Provide the (x, y) coordinate of the cell's center where the given text is located.  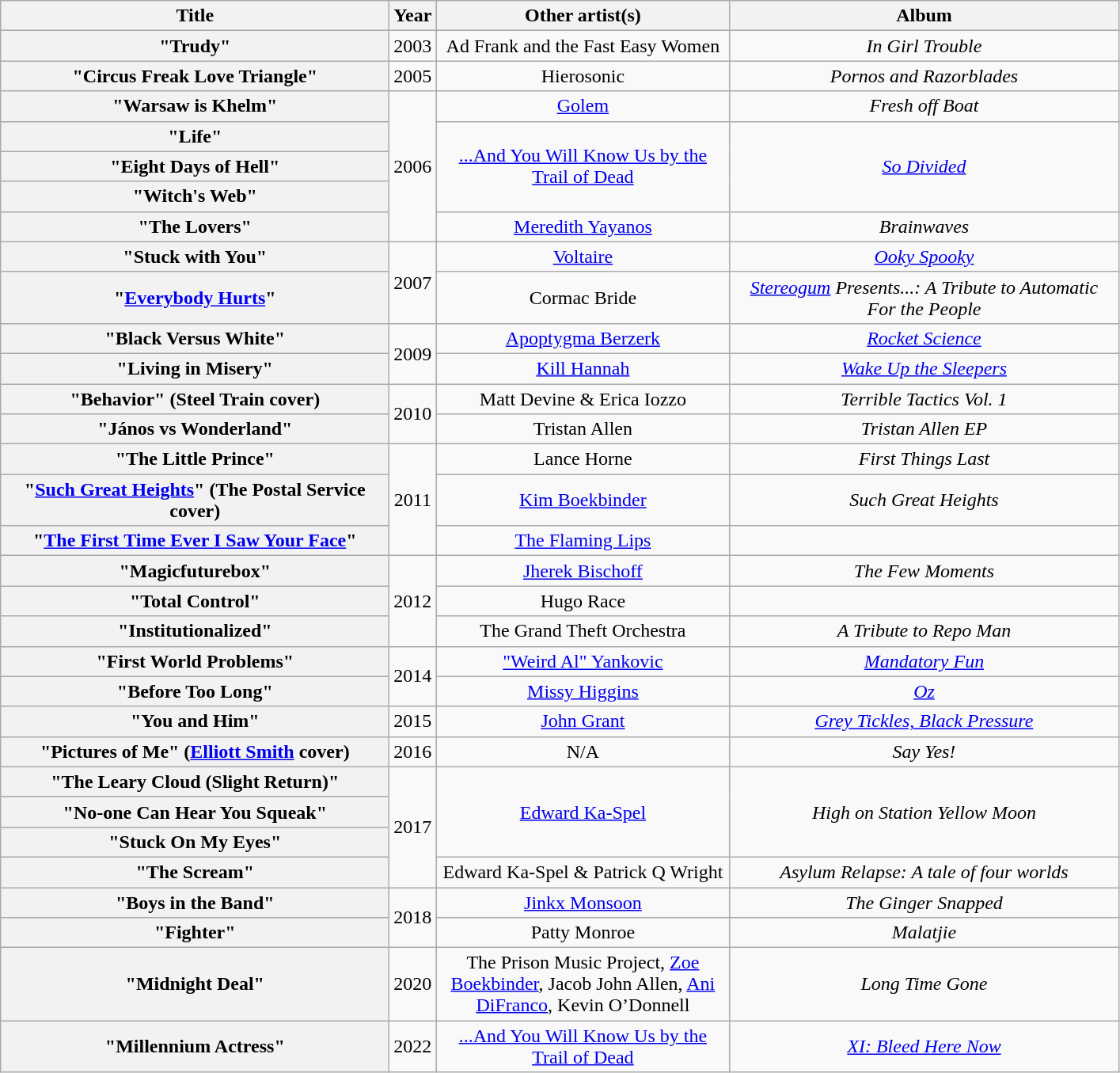
Rocket Science (924, 338)
"Before Too Long" (195, 691)
Ooky Spooky (924, 257)
"Midnight Deal" (195, 984)
Stereogum Presents...: A Tribute to Automatic For the People (924, 298)
Hierosonic (583, 76)
"The Lovers" (195, 226)
XI: Bleed Here Now (924, 1047)
"Life" (195, 136)
"Circus Freak Love Triangle" (195, 76)
"Stuck with You" (195, 257)
"Trudy" (195, 46)
High on Station Yellow Moon (924, 812)
"Stuck On My Eyes" (195, 842)
Mandatory Fun (924, 661)
Year (413, 16)
2006 (413, 166)
"You and Him" (195, 721)
Cormac Bride (583, 298)
Voltaire (583, 257)
Asylum Relapse: A tale of four worlds (924, 872)
The Grand Theft Orchestra (583, 631)
2003 (413, 46)
Say Yes! (924, 751)
2007 (413, 282)
Hugo Race (583, 601)
2022 (413, 1047)
Wake Up the Sleepers (924, 368)
John Grant (583, 721)
2017 (413, 827)
"Magicfuturebox" (195, 571)
N/A (583, 751)
"Such Great Heights" (The Postal Service cover) (195, 500)
Jinkx Monsoon (583, 902)
Malatjie (924, 933)
Apoptygma Berzerk (583, 338)
2011 (413, 500)
2010 (413, 413)
In Girl Trouble (924, 46)
Kill Hannah (583, 368)
"Witch's Web" (195, 196)
Oz (924, 691)
"Institutionalized" (195, 631)
Such Great Heights (924, 500)
2015 (413, 721)
So Divided (924, 166)
"Everybody Hurts" (195, 298)
Edward Ka-Spel (583, 812)
Pornos and Razorblades (924, 76)
Golem (583, 106)
Grey Tickles, Black Pressure (924, 721)
The Prison Music Project, Zoe Boekbinder, Jacob John Allen, Ani DiFranco, Kevin O’Donnell (583, 984)
"Pictures of Me" (Elliott Smith cover) (195, 751)
2020 (413, 984)
Fresh off Boat (924, 106)
"The Scream" (195, 872)
"Weird Al" Yankovic (583, 661)
"Warsaw is Khelm" (195, 106)
2014 (413, 676)
Kim Boekbinder (583, 500)
Terrible Tactics Vol. 1 (924, 398)
"Total Control" (195, 601)
"No-one Can Hear You Squeak" (195, 812)
"Living in Misery" (195, 368)
The Few Moments (924, 571)
2012 (413, 601)
"Behavior" (Steel Train cover) (195, 398)
Matt Devine & Erica Iozzo (583, 398)
A Tribute to Repo Man (924, 631)
Missy Higgins (583, 691)
Long Time Gone (924, 984)
"The Little Prince" (195, 459)
2009 (413, 353)
Patty Monroe (583, 933)
"The Leary Cloud (Slight Return)" (195, 782)
2018 (413, 917)
2016 (413, 751)
"Fighter" (195, 933)
"Millennium Actress" (195, 1047)
Edward Ka-Spel & Patrick Q Wright (583, 872)
"Black Versus White" (195, 338)
"János vs Wonderland" (195, 429)
Album (924, 16)
Brainwaves (924, 226)
Jherek Bischoff (583, 571)
The Ginger Snapped (924, 902)
The Flaming Lips (583, 541)
Tristan Allen EP (924, 429)
First Things Last (924, 459)
"Eight Days of Hell" (195, 166)
Tristan Allen (583, 429)
Other artist(s) (583, 16)
"Boys in the Band" (195, 902)
Title (195, 16)
"The First Time Ever I Saw Your Face" (195, 541)
Meredith Yayanos (583, 226)
"First World Problems" (195, 661)
Lance Horne (583, 459)
Ad Frank and the Fast Easy Women (583, 46)
2005 (413, 76)
